Locate the cell with the specified text and output its [x, y] center coordinate. 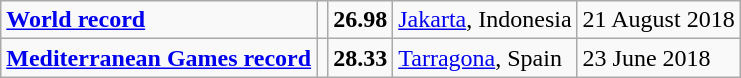
Jakarta, Indonesia [485, 20]
Tarragona, Spain [485, 58]
26.98 [360, 20]
Mediterranean Games record [159, 58]
23 June 2018 [658, 58]
World record [159, 20]
28.33 [360, 58]
21 August 2018 [658, 20]
